Locate the cell with the specified text and output its [x, y] center coordinate. 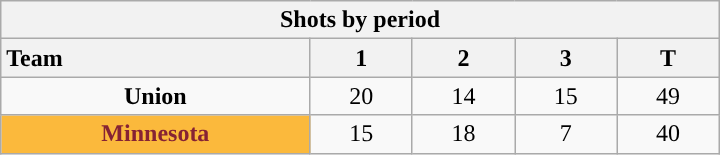
40 [668, 134]
14 [463, 96]
3 [566, 58]
T [668, 58]
Minnesota [156, 134]
7 [566, 134]
Team [156, 58]
Union [156, 96]
2 [463, 58]
1 [361, 58]
49 [668, 96]
18 [463, 134]
Shots by period [360, 20]
20 [361, 96]
